Capture the cell that displays the provided text and extract its [X, Y] central coordinate. 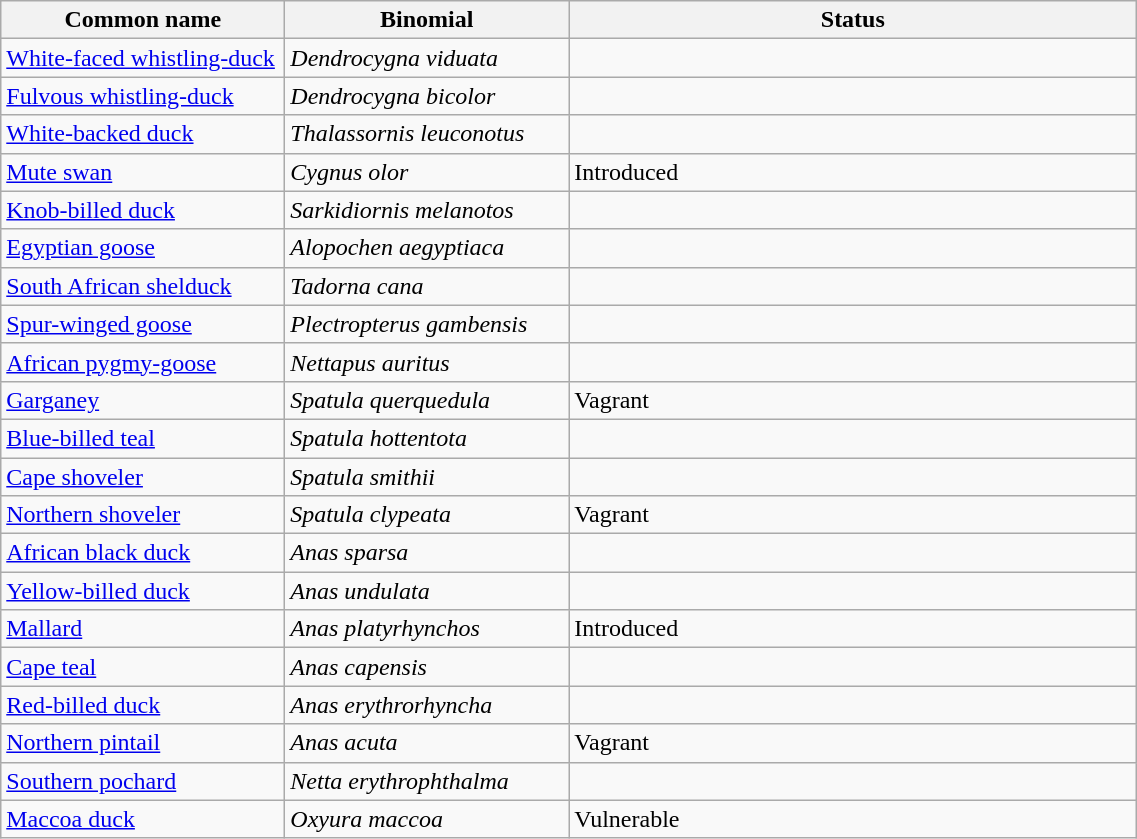
Spatula clypeata [427, 515]
African black duck [143, 553]
Thalassornis leuconotus [427, 134]
Common name [143, 20]
Dendrocygna viduata [427, 58]
Cape teal [143, 667]
Cape shoveler [143, 477]
Plectropterus gambensis [427, 324]
African pygmy-goose [143, 362]
Northern shoveler [143, 515]
Egyptian goose [143, 248]
White-backed duck [143, 134]
Anas erythrorhyncha [427, 705]
Garganey [143, 400]
White-faced whistling-duck [143, 58]
Sarkidiornis melanotos [427, 210]
Red-billed duck [143, 705]
Nettapus auritus [427, 362]
Alopochen aegyptiaca [427, 248]
Anas capensis [427, 667]
Vulnerable [853, 819]
Maccoa duck [143, 819]
Anas acuta [427, 743]
Anas sparsa [427, 553]
South African shelduck [143, 286]
Netta erythrophthalma [427, 781]
Status [853, 20]
Tadorna cana [427, 286]
Mallard [143, 629]
Anas platyrhynchos [427, 629]
Dendrocygna bicolor [427, 96]
Southern pochard [143, 781]
Spatula querquedula [427, 400]
Northern pintail [143, 743]
Mute swan [143, 172]
Fulvous whistling-duck [143, 96]
Spur-winged goose [143, 324]
Yellow-billed duck [143, 591]
Oxyura maccoa [427, 819]
Spatula smithii [427, 477]
Blue-billed teal [143, 438]
Anas undulata [427, 591]
Cygnus olor [427, 172]
Knob-billed duck [143, 210]
Spatula hottentota [427, 438]
Binomial [427, 20]
